Determine the (X, Y) coordinate at the center of the cell enclosing the given text.  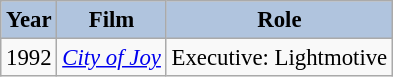
Role (279, 20)
1992 (29, 58)
Year (29, 20)
City of Joy (112, 58)
Film (112, 20)
Executive: Lightmotive (279, 58)
